Output the [X, Y] coordinate of the center of the cell containing the given text.  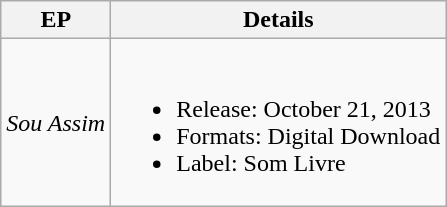
Release: October 21, 2013Formats: Digital DownloadLabel: Som Livre [278, 122]
Details [278, 20]
Sou Assim [56, 122]
EP [56, 20]
